Return the (x, y) coordinate for the center point of the cell that contains the specified text.  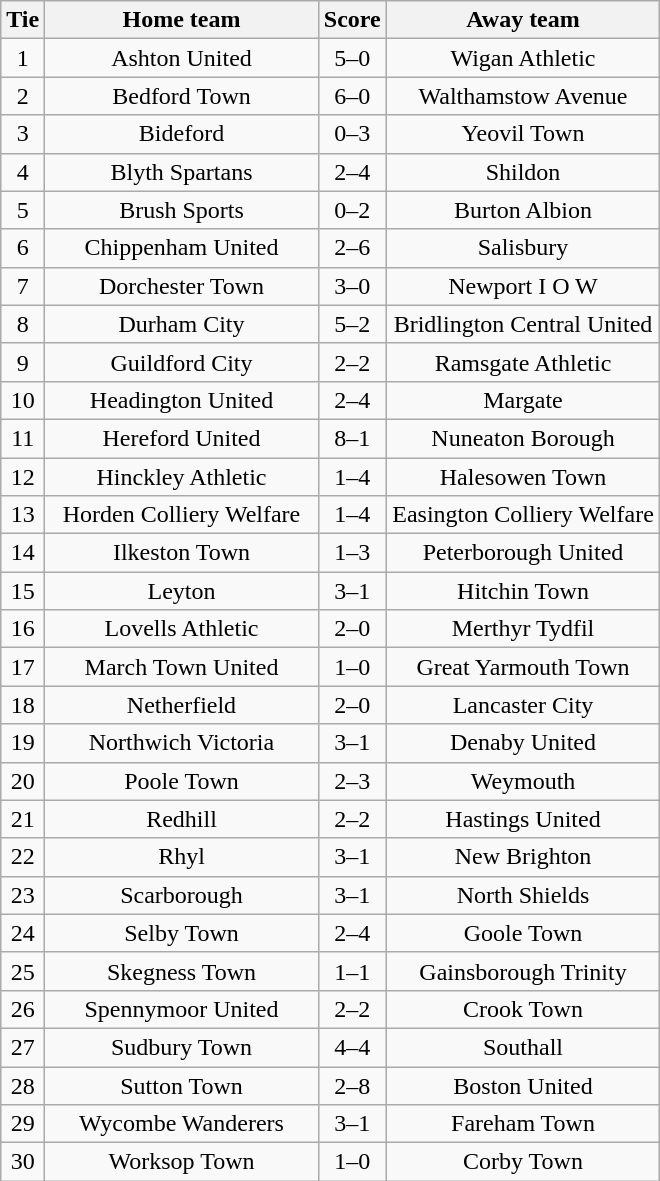
5–2 (352, 324)
Wigan Athletic (523, 58)
27 (23, 1047)
Easington Colliery Welfare (523, 515)
Ilkeston Town (182, 553)
0–2 (352, 210)
21 (23, 819)
Bedford Town (182, 96)
Guildford City (182, 362)
Great Yarmouth Town (523, 667)
9 (23, 362)
4 (23, 172)
March Town United (182, 667)
Sudbury Town (182, 1047)
Redhill (182, 819)
Bridlington Central United (523, 324)
Ashton United (182, 58)
Nuneaton Borough (523, 438)
30 (23, 1162)
Goole Town (523, 933)
3 (23, 134)
Peterborough United (523, 553)
New Brighton (523, 857)
Bideford (182, 134)
Fareham Town (523, 1124)
Headington United (182, 400)
6–0 (352, 96)
Burton Albion (523, 210)
2 (23, 96)
Southall (523, 1047)
Tie (23, 20)
Yeovil Town (523, 134)
16 (23, 629)
8 (23, 324)
Gainsborough Trinity (523, 971)
29 (23, 1124)
Wycombe Wanderers (182, 1124)
Crook Town (523, 1009)
Scarborough (182, 895)
Horden Colliery Welfare (182, 515)
1–1 (352, 971)
Hereford United (182, 438)
Skegness Town (182, 971)
11 (23, 438)
10 (23, 400)
Away team (523, 20)
22 (23, 857)
1 (23, 58)
19 (23, 743)
Brush Sports (182, 210)
Merthyr Tydfil (523, 629)
Selby Town (182, 933)
Hitchin Town (523, 591)
Worksop Town (182, 1162)
Home team (182, 20)
Sutton Town (182, 1085)
5–0 (352, 58)
Poole Town (182, 781)
Denaby United (523, 743)
14 (23, 553)
Lancaster City (523, 705)
17 (23, 667)
8–1 (352, 438)
Walthamstow Avenue (523, 96)
15 (23, 591)
13 (23, 515)
12 (23, 477)
0–3 (352, 134)
Blyth Spartans (182, 172)
Hinckley Athletic (182, 477)
Halesowen Town (523, 477)
1–3 (352, 553)
4–4 (352, 1047)
Dorchester Town (182, 286)
26 (23, 1009)
Netherfield (182, 705)
20 (23, 781)
Ramsgate Athletic (523, 362)
Leyton (182, 591)
7 (23, 286)
Margate (523, 400)
6 (23, 248)
Hastings United (523, 819)
Shildon (523, 172)
Durham City (182, 324)
Corby Town (523, 1162)
Weymouth (523, 781)
5 (23, 210)
Chippenham United (182, 248)
Lovells Athletic (182, 629)
18 (23, 705)
2–6 (352, 248)
Newport I O W (523, 286)
Salisbury (523, 248)
28 (23, 1085)
Score (352, 20)
24 (23, 933)
Boston United (523, 1085)
25 (23, 971)
Rhyl (182, 857)
Northwich Victoria (182, 743)
Spennymoor United (182, 1009)
3–0 (352, 286)
23 (23, 895)
North Shields (523, 895)
2–8 (352, 1085)
2–3 (352, 781)
